Locate the cell with the specified text and output its [X, Y] center coordinate. 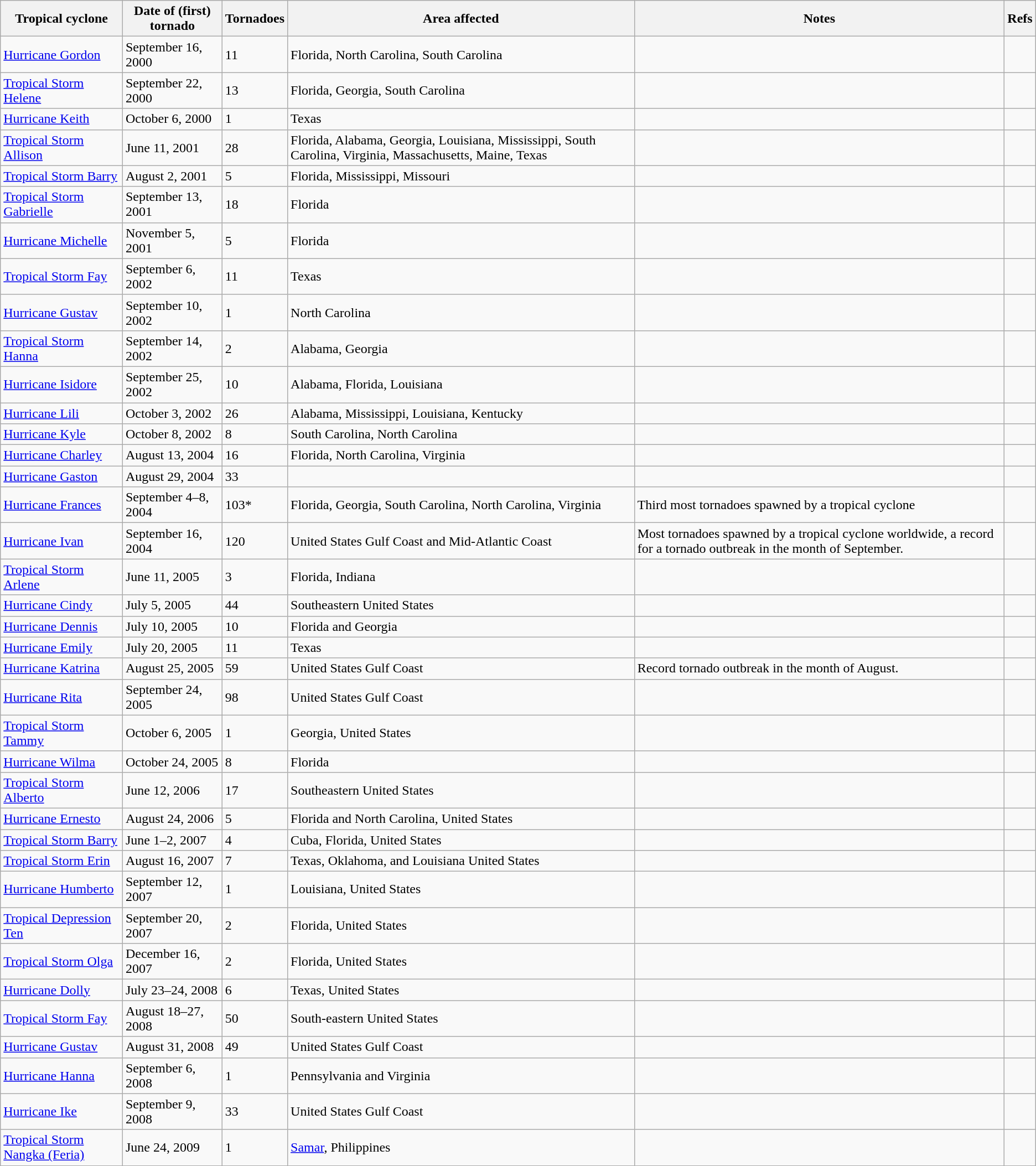
September 13, 2001 [172, 205]
Hurricane Katrina [62, 668]
United States Gulf Coast and Mid-Atlantic Coast [462, 541]
16 [255, 455]
October 6, 2005 [172, 733]
Hurricane Isidore [62, 384]
Samar, Philippines [462, 1148]
49 [255, 1047]
September 25, 2002 [172, 384]
November 5, 2001 [172, 240]
September 20, 2007 [172, 925]
Hurricane Cindy [62, 605]
7 [255, 861]
Tropical Storm Erin [62, 861]
Hurricane Michelle [62, 240]
Tropical Storm Gabrielle [62, 205]
Hurricane Ernesto [62, 818]
Florida, North Carolina, Virginia [462, 455]
Hurricane Hanna [62, 1076]
44 [255, 605]
July 23–24, 2008 [172, 990]
98 [255, 697]
July 10, 2005 [172, 626]
Tropical Storm Helene [62, 91]
October 8, 2002 [172, 434]
June 12, 2006 [172, 790]
Hurricane Wilma [62, 761]
December 16, 2007 [172, 962]
4 [255, 839]
June 24, 2009 [172, 1148]
Cuba, Florida, United States [462, 839]
Tropical Storm Alberto [62, 790]
August 24, 2006 [172, 818]
Florida and North Carolina, United States [462, 818]
18 [255, 205]
Hurricane Kyle [62, 434]
September 12, 2007 [172, 890]
Hurricane Lili [62, 413]
Florida, Georgia, South Carolina [462, 91]
August 13, 2004 [172, 455]
Hurricane Gordon [62, 54]
Florida and Georgia [462, 626]
Hurricane Charley [62, 455]
September 6, 2002 [172, 277]
Date of (first) tornado [172, 19]
Most tornadoes spawned by a tropical cyclone worldwide, a record for a tornado outbreak in the month of September. [819, 541]
Tropical Storm Hanna [62, 349]
July 20, 2005 [172, 647]
Record tornado outbreak in the month of August. [819, 668]
September 16, 2004 [172, 541]
September 9, 2008 [172, 1111]
September 16, 2000 [172, 54]
October 6, 2000 [172, 119]
Tropical Storm Tammy [62, 733]
South Carolina, North Carolina [462, 434]
Hurricane Keith [62, 119]
Refs [1020, 19]
120 [255, 541]
Hurricane Humberto [62, 890]
Hurricane Rita [62, 697]
June 1–2, 2007 [172, 839]
August 18–27, 2008 [172, 1018]
Tropical Storm Arlene [62, 577]
Hurricane Ike [62, 1111]
50 [255, 1018]
October 24, 2005 [172, 761]
September 14, 2002 [172, 349]
Third most tornadoes spawned by a tropical cyclone [819, 505]
August 29, 2004 [172, 476]
North Carolina [462, 312]
Florida, Georgia, South Carolina, North Carolina, Virginia [462, 505]
Hurricane Ivan [62, 541]
August 25, 2005 [172, 668]
Tropical Storm Olga [62, 962]
Tropical Storm Allison [62, 147]
Pennsylvania and Virginia [462, 1076]
Louisiana, United States [462, 890]
September 22, 2000 [172, 91]
59 [255, 668]
28 [255, 147]
Florida, Alabama, Georgia, Louisiana, Mississippi, South Carolina, Virginia, Massachusetts, Maine, Texas [462, 147]
Alabama, Mississippi, Louisiana, Kentucky [462, 413]
August 16, 2007 [172, 861]
17 [255, 790]
October 3, 2002 [172, 413]
13 [255, 91]
Hurricane Frances [62, 505]
September 4–8, 2004 [172, 505]
6 [255, 990]
July 5, 2005 [172, 605]
3 [255, 577]
September 10, 2002 [172, 312]
Hurricane Emily [62, 647]
Alabama, Georgia [462, 349]
June 11, 2005 [172, 577]
September 24, 2005 [172, 697]
August 2, 2001 [172, 176]
Alabama, Florida, Louisiana [462, 384]
103* [255, 505]
Tornadoes [255, 19]
Florida, Indiana [462, 577]
Florida, North Carolina, South Carolina [462, 54]
Hurricane Dennis [62, 626]
Tropical cyclone [62, 19]
August 31, 2008 [172, 1047]
26 [255, 413]
Tropical Depression Ten [62, 925]
Tropical Storm Nangka (Feria) [62, 1148]
June 11, 2001 [172, 147]
Texas, United States [462, 990]
September 6, 2008 [172, 1076]
South-eastern United States [462, 1018]
Florida, Mississippi, Missouri [462, 176]
Hurricane Gaston [62, 476]
Area affected [462, 19]
Notes [819, 19]
Georgia, United States [462, 733]
Hurricane Dolly [62, 990]
Texas, Oklahoma, and Louisiana United States [462, 861]
